Locate the cell with the specified text and output its (X, Y) center coordinate. 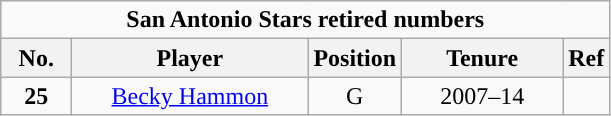
Becky Hammon (190, 96)
G (355, 96)
No. (36, 58)
Player (190, 58)
Ref (586, 58)
Tenure (482, 58)
San Antonio Stars retired numbers (306, 20)
25 (36, 96)
Position (355, 58)
2007–14 (482, 96)
